Pinpoint the cell where the given text exists, returning its [X, Y] midpoint coordinate. 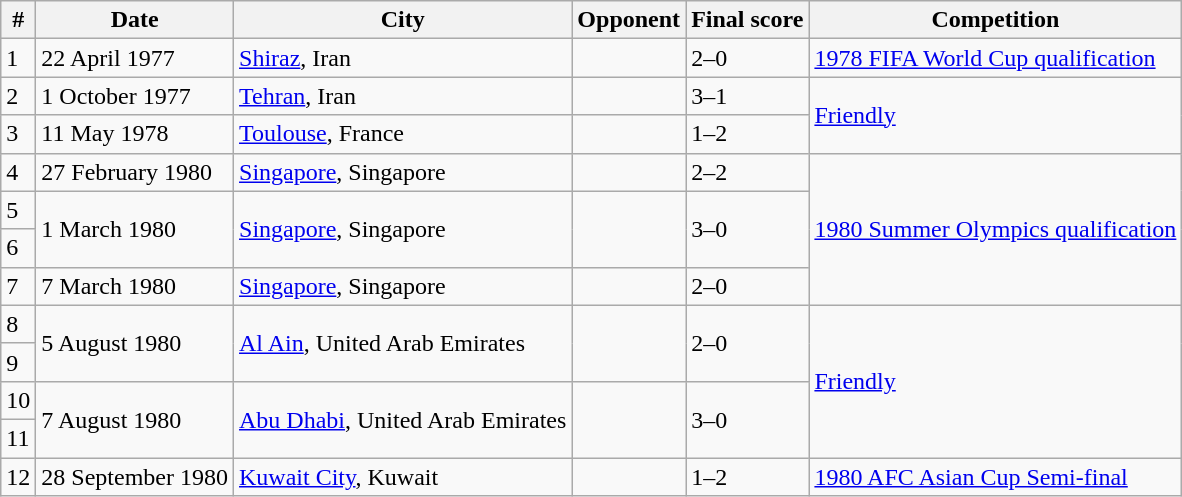
10 [18, 400]
1980 AFC Asian Cup Semi-final [996, 477]
8 [18, 324]
City [403, 20]
Kuwait City, Kuwait [403, 477]
1978 FIFA World Cup qualification [996, 58]
12 [18, 477]
27 February 1980 [135, 172]
Date [135, 20]
Shiraz, Iran [403, 58]
Opponent [629, 20]
1 March 1980 [135, 229]
7 March 1980 [135, 286]
Competition [996, 20]
1 October 1977 [135, 96]
Abu Dhabi, United Arab Emirates [403, 419]
2–2 [748, 172]
2 [18, 96]
4 [18, 172]
Toulouse, France [403, 134]
1980 Summer Olympics qualification [996, 229]
3–1 [748, 96]
7 [18, 286]
9 [18, 362]
1 [18, 58]
22 April 1977 [135, 58]
Al Ain, United Arab Emirates [403, 343]
11 May 1978 [135, 134]
6 [18, 248]
Tehran, Iran [403, 96]
28 September 1980 [135, 477]
Final score [748, 20]
3 [18, 134]
5 [18, 210]
7 August 1980 [135, 419]
# [18, 20]
5 August 1980 [135, 343]
11 [18, 438]
